Return the [x, y] coordinate for the center point of the cell that contains the specified text.  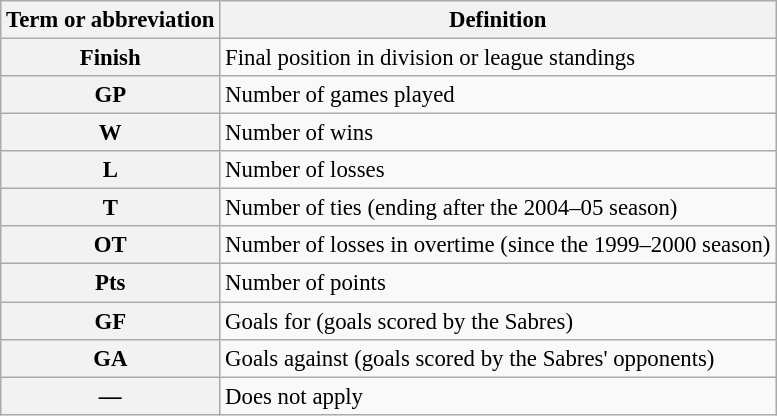
GP [110, 95]
Goals against (goals scored by the Sabres' opponents) [498, 358]
Number of losses [498, 170]
Definition [498, 20]
T [110, 208]
— [110, 396]
Goals for (goals scored by the Sabres) [498, 321]
Does not apply [498, 396]
Number of points [498, 283]
W [110, 133]
Number of wins [498, 133]
Number of losses in overtime (since the 1999–2000 season) [498, 245]
Number of ties (ending after the 2004–05 season) [498, 208]
Finish [110, 58]
GF [110, 321]
Term or abbreviation [110, 20]
L [110, 170]
OT [110, 245]
Final position in division or league standings [498, 58]
GA [110, 358]
Number of games played [498, 95]
Pts [110, 283]
